Identify which cell holds the provided text, then report its (X, Y) central coordinate. 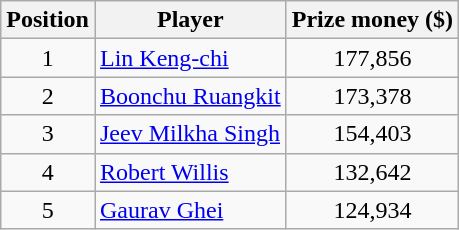
2 (48, 96)
124,934 (372, 210)
Boonchu Ruangkit (190, 96)
154,403 (372, 134)
132,642 (372, 172)
Lin Keng-chi (190, 58)
4 (48, 172)
Player (190, 20)
Gaurav Ghei (190, 210)
Position (48, 20)
5 (48, 210)
Jeev Milkha Singh (190, 134)
Prize money ($) (372, 20)
173,378 (372, 96)
Robert Willis (190, 172)
177,856 (372, 58)
1 (48, 58)
3 (48, 134)
